Search for the cell housing the specified text and yield its (x, y) center coordinate. 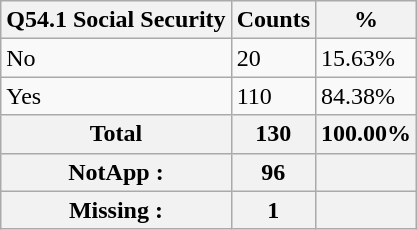
Yes (116, 96)
Q54.1 Social Security (116, 20)
Missing : (116, 210)
15.63% (366, 58)
96 (273, 172)
100.00% (366, 134)
Total (116, 134)
No (116, 58)
110 (273, 96)
% (366, 20)
84.38% (366, 96)
Counts (273, 20)
130 (273, 134)
NotApp : (116, 172)
20 (273, 58)
1 (273, 210)
